Extract the (X, Y) coordinate from the center of the cell holding the provided text.  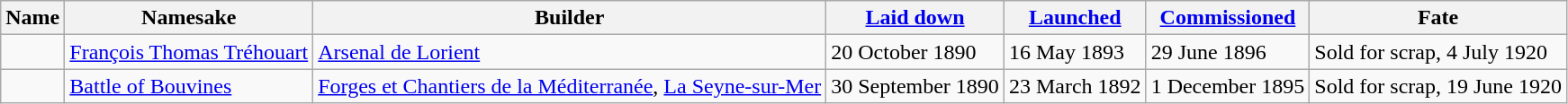
20 October 1890 (915, 52)
François Thomas Tréhouart (189, 52)
16 May 1893 (1075, 52)
Sold for scrap, 4 July 1920 (1438, 52)
29 June 1896 (1228, 52)
Builder (570, 18)
Fate (1438, 18)
Battle of Bouvines (189, 86)
Sold for scrap, 19 June 1920 (1438, 86)
Laid down (915, 18)
Namesake (189, 18)
30 September 1890 (915, 86)
Arsenal de Lorient (570, 52)
Name (32, 18)
Forges et Chantiers de la Méditerranée, La Seyne-sur-Mer (570, 86)
1 December 1895 (1228, 86)
23 March 1892 (1075, 86)
Launched (1075, 18)
Commissioned (1228, 18)
